Extract the (x, y) coordinate from the center of the cell holding the provided text.  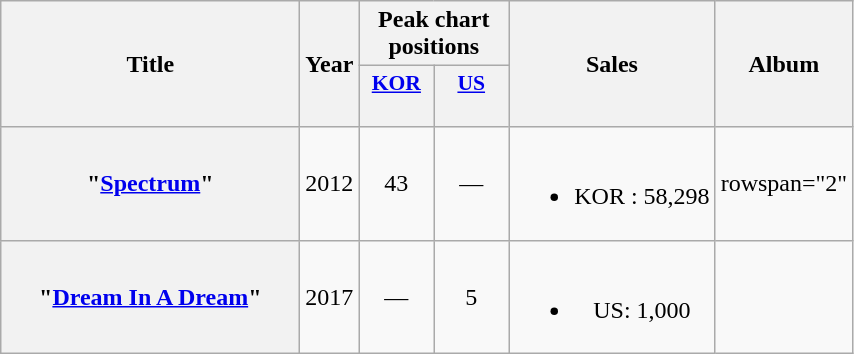
Sales (612, 64)
Year (330, 64)
US (472, 96)
rowspan="2" (784, 184)
"Spectrum" (150, 184)
KOR (396, 96)
Album (784, 64)
Title (150, 64)
2017 (330, 296)
2012 (330, 184)
"Dream In A Dream" (150, 296)
KOR : 58,298 (612, 184)
Peak chart positions (434, 34)
US: 1,000 (612, 296)
43 (396, 184)
5 (472, 296)
